Output the (x, y) coordinate of the center of the cell containing the given text.  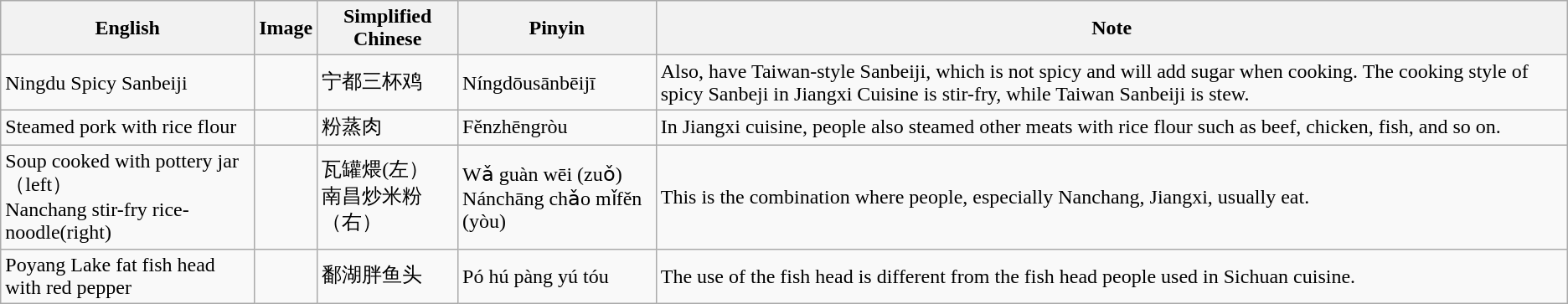
This is the combination where people, especially Nanchang, Jiangxi, usually eat. (1112, 197)
English (127, 28)
Poyang Lake fat fish head with red pepper (127, 276)
瓦罐煨(左）南昌炒米粉（右） (388, 197)
宁都三杯鸡 (388, 82)
Wǎ guàn wēi (zuǒ)Nánchāng chǎo mǐfěn (yòu) (558, 197)
Pó hú pàng yú tóu (558, 276)
鄱湖胖鱼头 (388, 276)
Soup cooked with pottery jar（left）Nanchang stir-fry rice-noodle(right) (127, 197)
Níngdōusānbēijī (558, 82)
Steamed pork with rice flour (127, 127)
Ningdu Spicy Sanbeiji (127, 82)
Image (286, 28)
In Jiangxi cuisine, people also steamed other meats with rice flour such as beef, chicken, fish, and so on. (1112, 127)
Fěnzhēngròu (558, 127)
Pinyin (558, 28)
粉蒸肉 (388, 127)
Note (1112, 28)
The use of the fish head is different from the fish head people used in Sichuan cuisine. (1112, 276)
Simplified Chinese (388, 28)
